Determine the (x, y) coordinate at the center of the cell enclosing the given text.  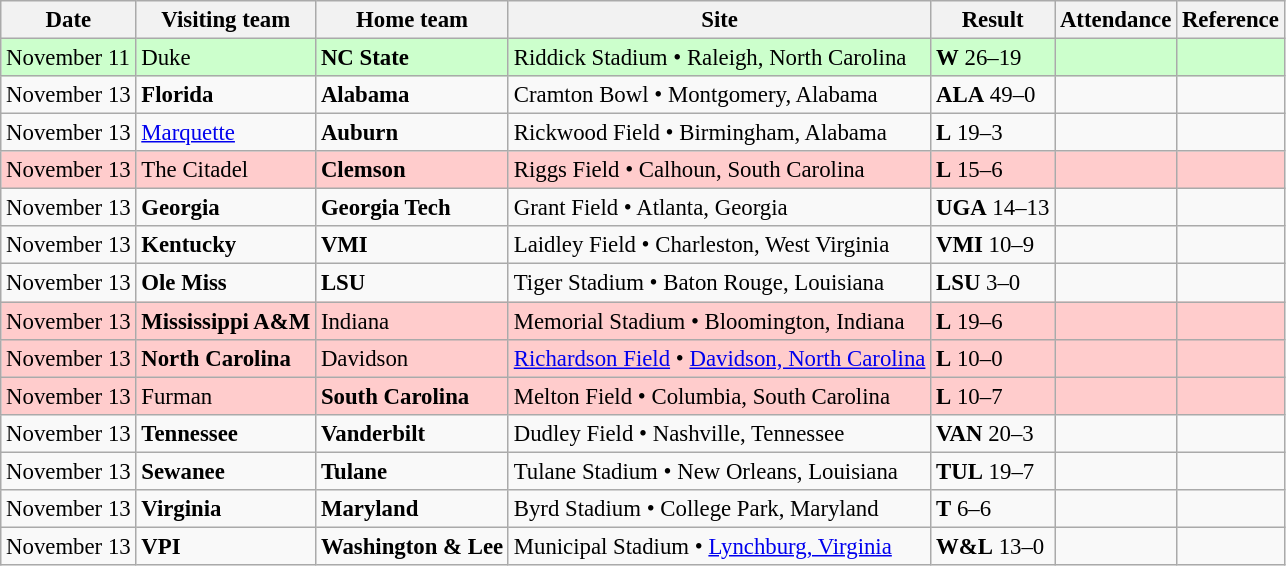
NC State (412, 58)
Result (993, 20)
Reference (1231, 20)
North Carolina (226, 358)
Marquette (226, 133)
Riddick Stadium • Raleigh, North Carolina (719, 58)
Auburn (412, 133)
Date (68, 20)
Riggs Field • Calhoun, South Carolina (719, 170)
Tulane Stadium • New Orleans, Louisiana (719, 471)
Rickwood Field • Birmingham, Alabama (719, 133)
Duke (226, 58)
Furman (226, 396)
Byrd Stadium • College Park, Maryland (719, 509)
Cramton Bowl • Montgomery, Alabama (719, 95)
Melton Field • Columbia, South Carolina (719, 396)
Memorial Stadium • Bloomington, Indiana (719, 321)
Georgia (226, 208)
Tiger Stadium • Baton Rouge, Louisiana (719, 283)
L 15–6 (993, 170)
T 6–6 (993, 509)
South Carolina (412, 396)
L 19–6 (993, 321)
Georgia Tech (412, 208)
VMI (412, 245)
ALA 49–0 (993, 95)
November 11 (68, 58)
Municipal Stadium • Lynchburg, Virginia (719, 546)
VAN 20–3 (993, 433)
LSU (412, 283)
Grant Field • Atlanta, Georgia (719, 208)
Indiana (412, 321)
Laidley Field • Charleston, West Virginia (719, 245)
LSU 3–0 (993, 283)
Davidson (412, 358)
W&L 13–0 (993, 546)
L 19–3 (993, 133)
Attendance (1116, 20)
VPI (226, 546)
Site (719, 20)
L 10–7 (993, 396)
Visiting team (226, 20)
Clemson (412, 170)
Home team (412, 20)
VMI 10–9 (993, 245)
Tennessee (226, 433)
Sewanee (226, 471)
UGA 14–13 (993, 208)
L 10–0 (993, 358)
Alabama (412, 95)
Virginia (226, 509)
Dudley Field • Nashville, Tennessee (719, 433)
Tulane (412, 471)
Washington & Lee (412, 546)
The Citadel (226, 170)
TUL 19–7 (993, 471)
Vanderbilt (412, 433)
Richardson Field • Davidson, North Carolina (719, 358)
Ole Miss (226, 283)
Mississippi A&M (226, 321)
W 26–19 (993, 58)
Kentucky (226, 245)
Florida (226, 95)
Maryland (412, 509)
